Identify which cell holds the provided text, then report its [x, y] central coordinate. 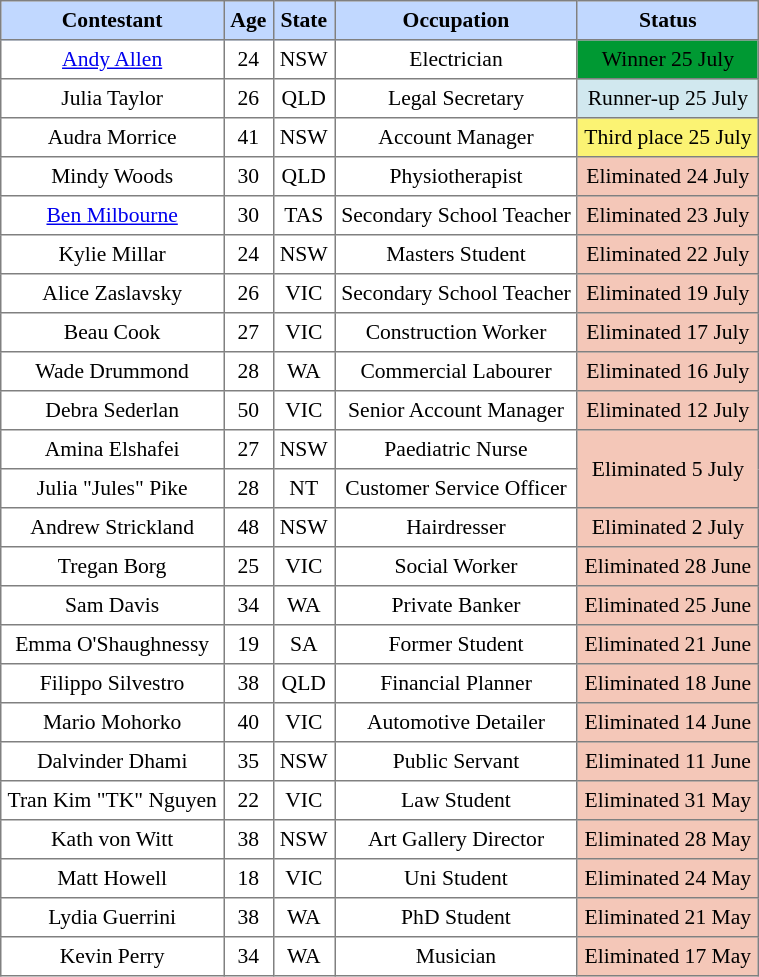
Eliminated 14 June [668, 722]
Eliminated 11 June [668, 762]
18 [248, 878]
Andrew Strickland [112, 528]
Alice Zaslavsky [112, 294]
PhD Student [456, 918]
Social Worker [456, 566]
Masters Student [456, 254]
Sam Davis [112, 606]
Eliminated 21 May [668, 918]
Private Banker [456, 606]
Julia "Jules" Pike [112, 488]
Eliminated 5 July [668, 469]
Eliminated 24 May [668, 878]
Eliminated 24 July [668, 176]
Paediatric Nurse [456, 450]
Occupation [456, 20]
Emma O'Shaughnessy [112, 644]
Eliminated 23 July [668, 216]
22 [248, 800]
Status [668, 20]
Third place 25 July [668, 138]
Eliminated 17 July [668, 332]
Eliminated 18 June [668, 684]
Physiotherapist [456, 176]
40 [248, 722]
Eliminated 22 July [668, 254]
48 [248, 528]
Winner 25 July [668, 60]
19 [248, 644]
Matt Howell [112, 878]
Eliminated 19 July [668, 294]
Tran Kim "TK" Nguyen [112, 800]
Wade Drummond [112, 372]
Amina Elshafei [112, 450]
Kath von Witt [112, 840]
Beau Cook [112, 332]
Julia Taylor [112, 98]
Former Student [456, 644]
Senior Account Manager [456, 410]
Eliminated 31 May [668, 800]
Runner-up 25 July [668, 98]
State [304, 20]
Art Gallery Director [456, 840]
Mario Mohorko [112, 722]
Filippo Silvestro [112, 684]
Eliminated 28 June [668, 566]
Lydia Guerrini [112, 918]
Ben Milbourne [112, 216]
Audra Morrice [112, 138]
Mindy Woods [112, 176]
35 [248, 762]
Debra Sederlan [112, 410]
Legal Secretary [456, 98]
Uni Student [456, 878]
Eliminated 25 June [668, 606]
Customer Service Officer [456, 488]
Tregan Borg [112, 566]
Electrician [456, 60]
Law Student [456, 800]
Hairdresser [456, 528]
TAS [304, 216]
41 [248, 138]
Automotive Detailer [456, 722]
Construction Worker [456, 332]
Financial Planner [456, 684]
Eliminated 12 July [668, 410]
Kylie Millar [112, 254]
Eliminated 16 July [668, 372]
Eliminated 17 May [668, 956]
Age [248, 20]
50 [248, 410]
Eliminated 2 July [668, 528]
Eliminated 28 May [668, 840]
Contestant [112, 20]
25 [248, 566]
Commercial Labourer [456, 372]
SA [304, 644]
Account Manager [456, 138]
Eliminated 21 June [668, 644]
Andy Allen [112, 60]
Kevin Perry [112, 956]
Musician [456, 956]
Public Servant [456, 762]
NT [304, 488]
Dalvinder Dhami [112, 762]
